Return the (X, Y) coordinate for the center point of the cell that contains the specified text.  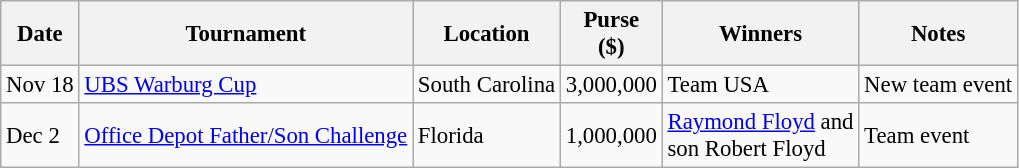
Location (487, 34)
Date (40, 34)
UBS Warburg Cup (246, 85)
3,000,000 (611, 85)
Dec 2 (40, 136)
Team event (938, 136)
South Carolina (487, 85)
Purse($) (611, 34)
Team USA (760, 85)
New team event (938, 85)
Nov 18 (40, 85)
1,000,000 (611, 136)
Winners (760, 34)
Raymond Floyd andson Robert Floyd (760, 136)
Tournament (246, 34)
Florida (487, 136)
Office Depot Father/Son Challenge (246, 136)
Notes (938, 34)
